Return the [x, y] coordinate for the center point of the cell that contains the specified text.  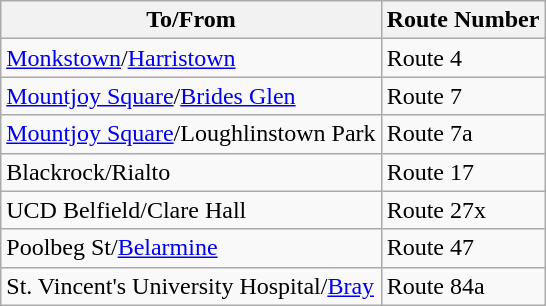
Route 4 [463, 58]
Route 17 [463, 172]
Route 7a [463, 134]
Route 47 [463, 248]
Blackrock/Rialto [191, 172]
Monkstown/Harristown [191, 58]
Poolbeg St/Belarmine [191, 248]
To/From [191, 20]
UCD Belfield/Clare Hall [191, 210]
Route 84a [463, 286]
St. Vincent's University Hospital/Bray [191, 286]
Mountjoy Square/Brides Glen [191, 96]
Route 27x [463, 210]
Mountjoy Square/Loughlinstown Park [191, 134]
Route Number [463, 20]
Route 7 [463, 96]
